Scan for the cell matching the given text and deliver its [X, Y] coordinate at center. 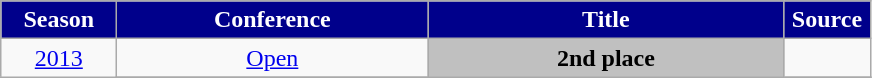
Source [827, 20]
Season [59, 20]
Title [606, 20]
2nd place [606, 58]
Conference [272, 20]
2013 [59, 58]
Open [272, 58]
